Identify which cell holds the provided text, then report its [x, y] central coordinate. 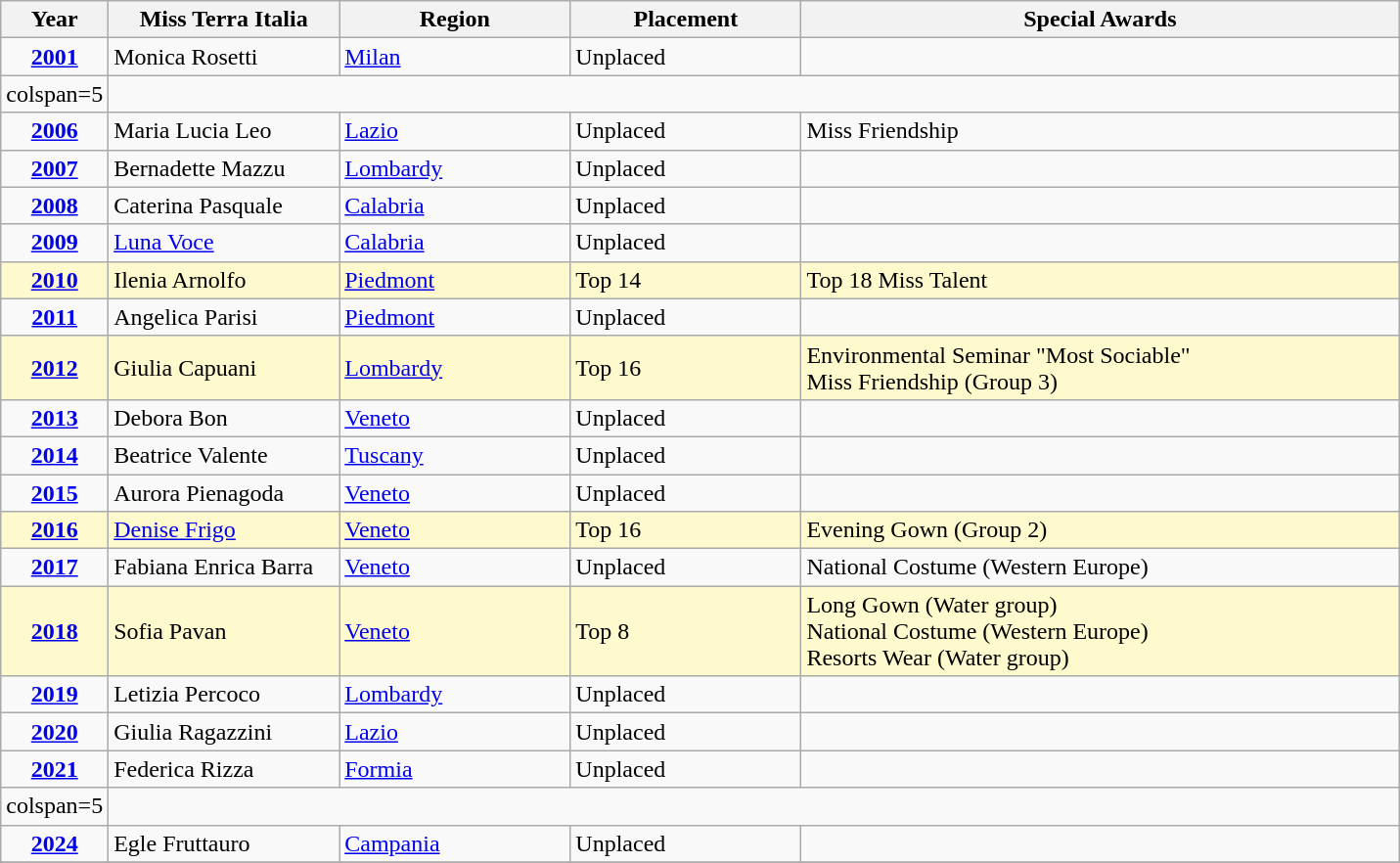
Maria Lucia Leo [224, 131]
2007 [55, 168]
Debora Bon [224, 418]
Beatrice Valente [224, 455]
2014 [55, 455]
National Costume (Western Europe) [1100, 568]
2016 [55, 530]
2006 [55, 131]
Top 8 [686, 631]
Milan [455, 57]
2021 [55, 769]
Miss Terra Italia [224, 20]
2012 [55, 368]
2019 [55, 695]
Denise Frigo [224, 530]
Angelica Parisi [224, 317]
2017 [55, 568]
Top 18 Miss Talent [1100, 280]
Evening Gown (Group 2) [1100, 530]
Top 14 [686, 280]
2020 [55, 732]
2018 [55, 631]
2008 [55, 205]
2013 [55, 418]
Region [455, 20]
Egle Fruttauro [224, 843]
Letizia Percoco [224, 695]
Formia [455, 769]
2015 [55, 492]
Placement [686, 20]
2009 [55, 243]
Giulia Capuani [224, 368]
Giulia Ragazzini [224, 732]
Fabiana Enrica Barra [224, 568]
Luna Voce [224, 243]
2010 [55, 280]
Bernadette Mazzu [224, 168]
Ilenia Arnolfo [224, 280]
Environmental Seminar "Most Sociable" Miss Friendship (Group 3) [1100, 368]
Federica Rizza [224, 769]
Monica Rosetti [224, 57]
Miss Friendship [1100, 131]
2024 [55, 843]
Aurora Pienagoda [224, 492]
Long Gown (Water group) National Costume (Western Europe) Resorts Wear (Water group) [1100, 631]
2011 [55, 317]
Campania [455, 843]
Year [55, 20]
2001 [55, 57]
Caterina Pasquale [224, 205]
Special Awards [1100, 20]
Sofia Pavan [224, 631]
Tuscany [455, 455]
